Detect which cell encompasses the target text, then output its [x, y] center coordinate. 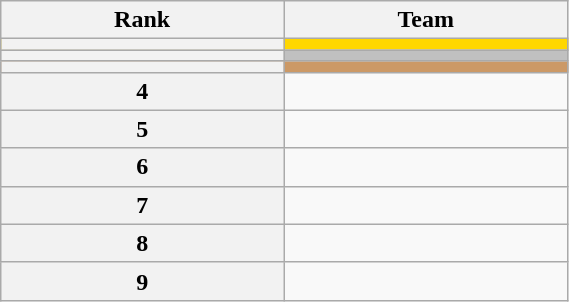
Rank [142, 20]
7 [142, 205]
Team [426, 20]
8 [142, 243]
5 [142, 129]
6 [142, 167]
9 [142, 281]
4 [142, 91]
